Locate the cell with the specified text and output its (x, y) center coordinate. 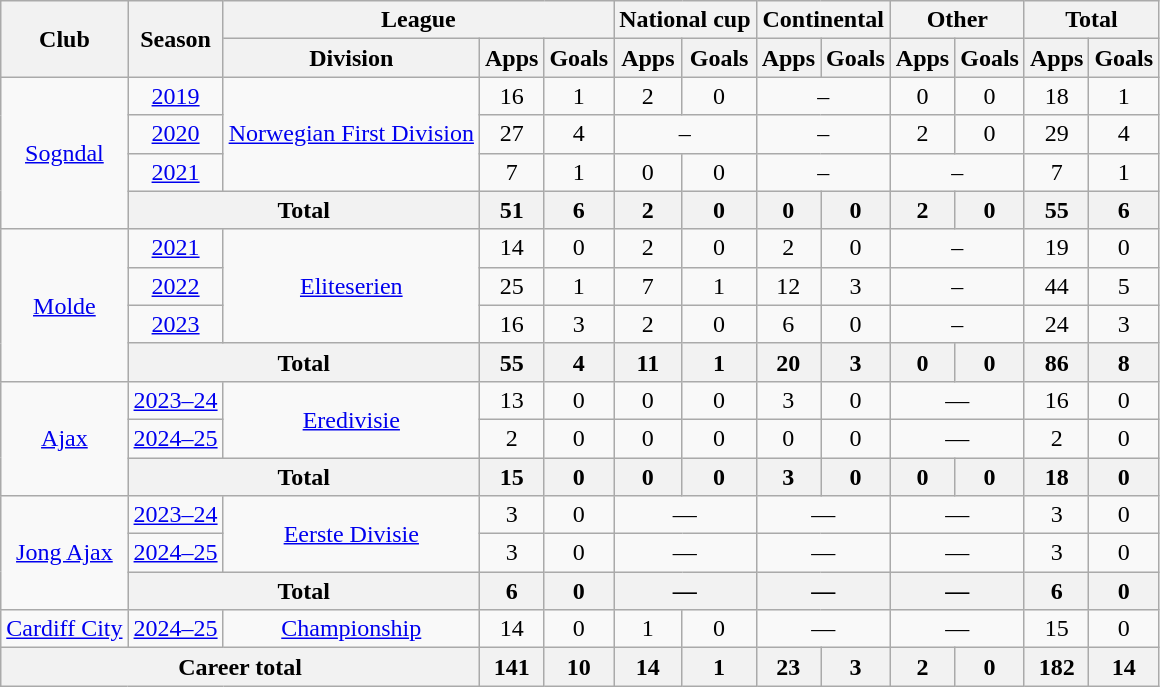
National cup (685, 20)
182 (1056, 667)
Other (957, 20)
8 (1124, 362)
Championship (351, 629)
86 (1056, 362)
10 (579, 667)
51 (511, 210)
25 (511, 286)
Jong Ajax (64, 553)
Career total (240, 667)
2019 (176, 96)
23 (788, 667)
24 (1056, 324)
44 (1056, 286)
Eredivisie (351, 419)
Season (176, 39)
Eliteserien (351, 286)
2022 (176, 286)
Sogndal (64, 153)
Norwegian First Division (351, 134)
League (418, 20)
Molde (64, 305)
Club (64, 39)
2020 (176, 134)
5 (1124, 286)
2023 (176, 324)
29 (1056, 134)
Eerste Divisie (351, 534)
Ajax (64, 438)
Division (351, 58)
Cardiff City (64, 629)
11 (648, 362)
Continental (823, 20)
20 (788, 362)
27 (511, 134)
12 (788, 286)
19 (1056, 248)
13 (511, 400)
141 (511, 667)
